Determine the (X, Y) coordinate at the center of the cell enclosing the given text.  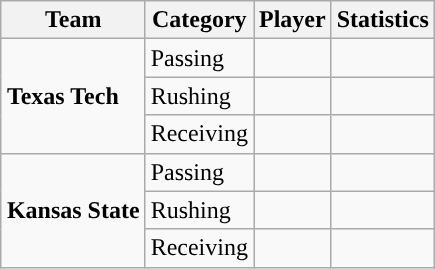
Texas Tech (73, 96)
Statistics (382, 20)
Kansas State (73, 210)
Player (293, 20)
Team (73, 20)
Category (199, 20)
